Pinpoint the cell where the given text exists, returning its [x, y] midpoint coordinate. 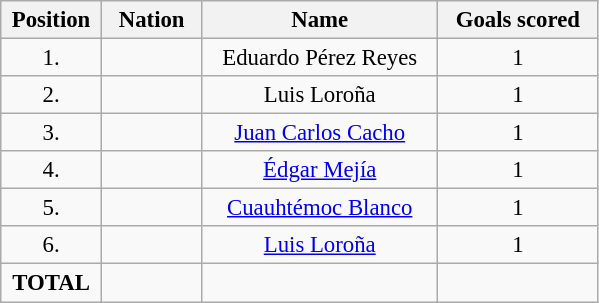
1. [52, 58]
Position [52, 20]
3. [52, 133]
4. [52, 170]
TOTAL [52, 283]
Nation [152, 20]
Édgar Mejía [320, 170]
6. [52, 245]
Cuauhtémoc Blanco [320, 208]
Eduardo Pérez Reyes [320, 58]
Juan Carlos Cacho [320, 133]
Goals scored [518, 20]
Name [320, 20]
5. [52, 208]
2. [52, 95]
